Return the (x, y) coordinate for the center point of the cell that contains the specified text.  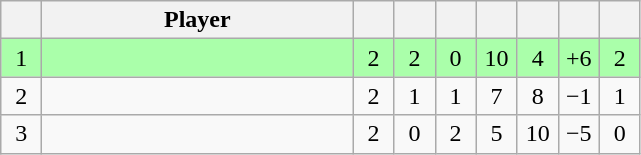
Player (198, 20)
+6 (578, 58)
8 (538, 96)
7 (496, 96)
−1 (578, 96)
−5 (578, 134)
4 (538, 58)
5 (496, 134)
3 (22, 134)
